Output the [X, Y] coordinate of the center of the cell containing the given text.  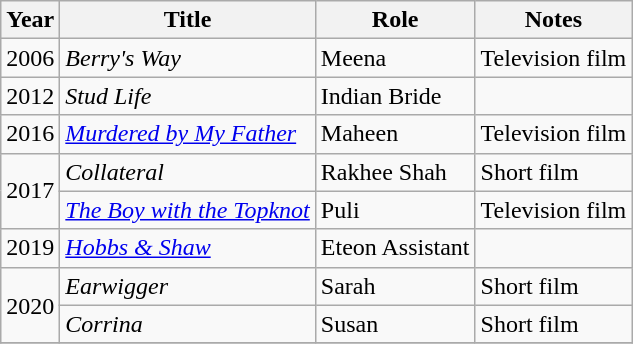
Eteon Assistant [395, 248]
2012 [30, 96]
2020 [30, 305]
2016 [30, 134]
Title [188, 20]
Stud Life [188, 96]
Meena [395, 58]
Berry's Way [188, 58]
2017 [30, 191]
Rakhee Shah [395, 172]
Notes [554, 20]
Earwigger [188, 286]
Role [395, 20]
Hobbs & Shaw [188, 248]
Year [30, 20]
Collateral [188, 172]
2019 [30, 248]
Puli [395, 210]
Murdered by My Father [188, 134]
Susan [395, 324]
The Boy with the Topknot [188, 210]
Indian Bride [395, 96]
Sarah [395, 286]
Corrina [188, 324]
2006 [30, 58]
Maheen [395, 134]
